Return the [x, y] coordinate for the center point of the cell that contains the specified text.  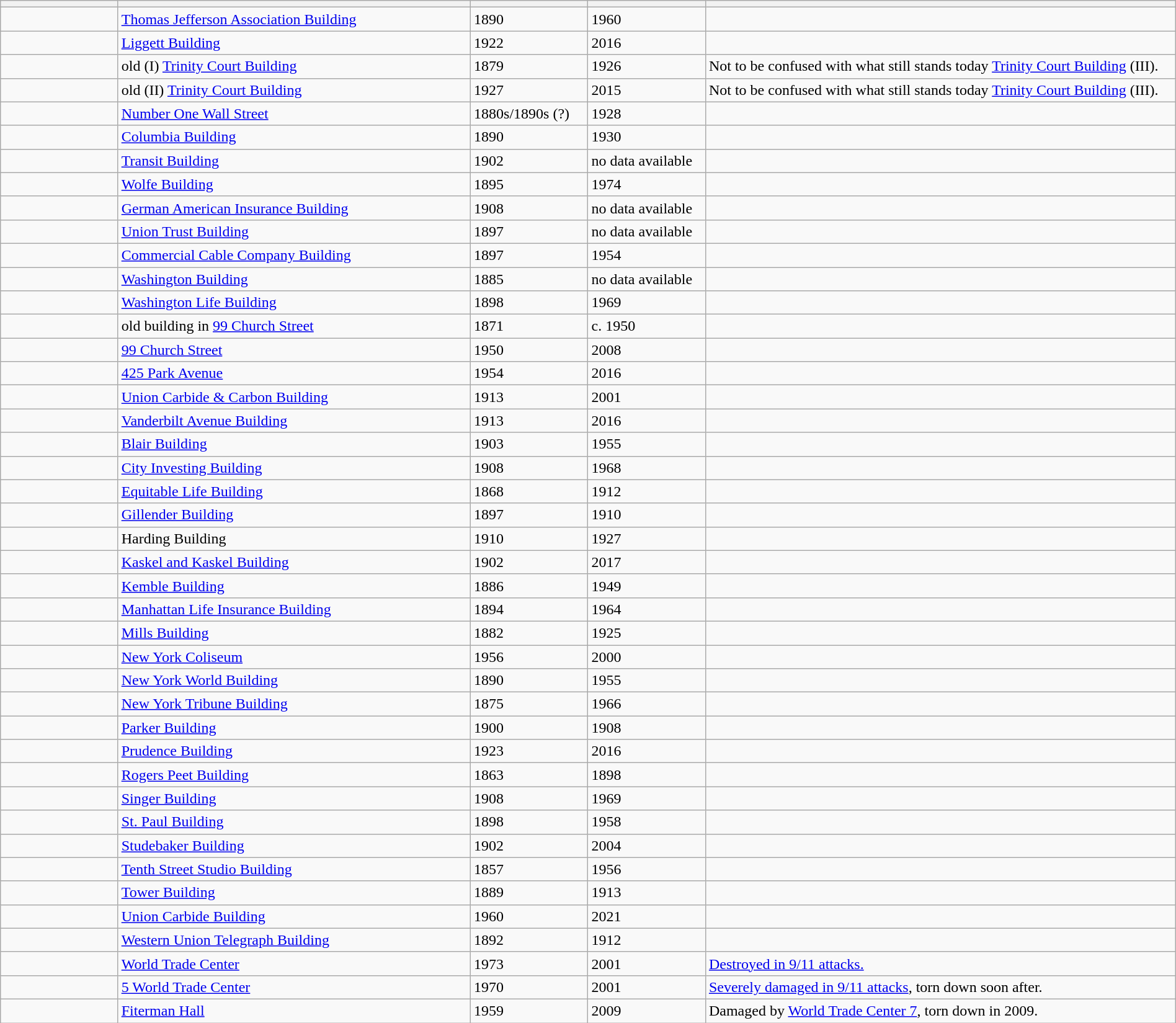
Mills Building [294, 633]
Washington Building [294, 279]
Studebaker Building [294, 846]
2000 [646, 657]
2015 [646, 90]
old (II) Trinity Court Building [294, 90]
1868 [530, 491]
Transit Building [294, 161]
1973 [530, 963]
Number One Wall Street [294, 114]
1875 [530, 704]
Western Union Telegraph Building [294, 940]
1886 [530, 586]
99 Church Street [294, 350]
1857 [530, 869]
1871 [530, 326]
Severely damaged in 9/11 attacks, torn down soon after. [940, 987]
Blair Building [294, 444]
1922 [530, 43]
1949 [646, 586]
Union Carbide Building [294, 916]
1950 [530, 350]
Wolfe Building [294, 184]
2008 [646, 350]
1964 [646, 609]
City Investing Building [294, 468]
St. Paul Building [294, 822]
1894 [530, 609]
1880s/1890s (?) [530, 114]
Gillender Building [294, 515]
Manhattan Life Insurance Building [294, 609]
World Trade Center [294, 963]
c. 1950 [646, 326]
German American Insurance Building [294, 208]
1928 [646, 114]
Commercial Cable Company Building [294, 255]
1889 [530, 893]
1900 [530, 728]
old building in 99 Church Street [294, 326]
Thomas Jefferson Association Building [294, 19]
Union Carbide & Carbon Building [294, 397]
Kaskel and Kaskel Building [294, 562]
1892 [530, 940]
1882 [530, 633]
Columbia Building [294, 137]
1966 [646, 704]
Fiterman Hall [294, 1011]
2017 [646, 562]
5 World Trade Center [294, 987]
Tower Building [294, 893]
New York Coliseum [294, 657]
New York Tribune Building [294, 704]
Singer Building [294, 798]
1959 [530, 1011]
1895 [530, 184]
1885 [530, 279]
1970 [530, 987]
1926 [646, 66]
Parker Building [294, 728]
2009 [646, 1011]
Tenth Street Studio Building [294, 869]
1863 [530, 775]
1879 [530, 66]
Equitable Life Building [294, 491]
Vanderbilt Avenue Building [294, 421]
1974 [646, 184]
Harding Building [294, 538]
Rogers Peet Building [294, 775]
New York World Building [294, 681]
1958 [646, 822]
425 Park Avenue [294, 373]
2004 [646, 846]
old (I) Trinity Court Building [294, 66]
Washington Life Building [294, 303]
1923 [530, 751]
Kemble Building [294, 586]
Union Trust Building [294, 231]
2021 [646, 916]
1968 [646, 468]
Prudence Building [294, 751]
1925 [646, 633]
Damaged by World Trade Center 7, torn down in 2009. [940, 1011]
Liggett Building [294, 43]
1930 [646, 137]
Destroyed in 9/11 attacks. [940, 963]
1903 [530, 444]
